Provide the [x, y] coordinate of the cell's center where the given text is located.  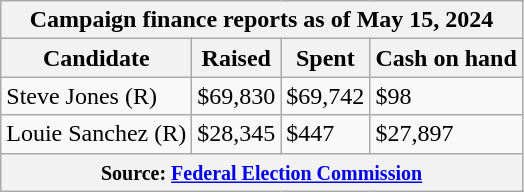
Candidate [96, 58]
Campaign finance reports as of May 15, 2024 [262, 20]
Raised [236, 58]
$28,345 [236, 134]
$27,897 [446, 134]
Source: Federal Election Commission [262, 172]
$98 [446, 96]
$69,830 [236, 96]
$69,742 [326, 96]
Steve Jones (R) [96, 96]
Spent [326, 58]
Louie Sanchez (R) [96, 134]
$447 [326, 134]
Cash on hand [446, 58]
